From the cell containing the given text, extract its center point as (X, Y) coordinate. 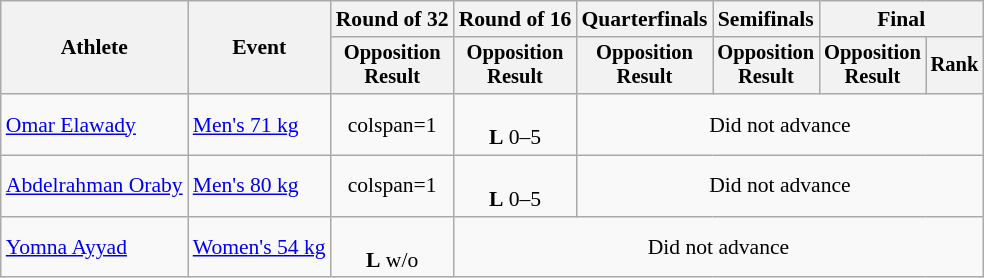
Round of 16 (516, 19)
Men's 80 kg (260, 186)
Athlete (94, 48)
Event (260, 48)
Women's 54 kg (260, 248)
Final (901, 19)
Men's 71 kg (260, 124)
Yomna Ayyad (94, 248)
Semifinals (766, 19)
Round of 32 (392, 19)
Quarterfinals (644, 19)
Abdelrahman Oraby (94, 186)
Rank (955, 66)
Omar Elawady (94, 124)
L w/o (392, 248)
